Scan for the cell matching the given text and deliver its (X, Y) coordinate at center. 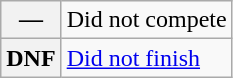
Did not finish (146, 58)
Did not compete (146, 20)
— (31, 20)
DNF (31, 58)
